Return the (X, Y) coordinate for the center point of the cell that contains the specified text.  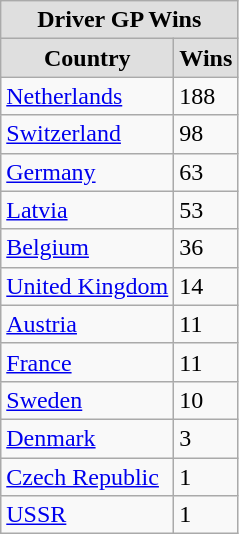
188 (206, 96)
Austria (88, 324)
Germany (88, 172)
36 (206, 248)
USSR (88, 515)
Country (88, 58)
Sweden (88, 400)
Switzerland (88, 134)
Belgium (88, 248)
98 (206, 134)
53 (206, 210)
Wins (206, 58)
France (88, 362)
Netherlands (88, 96)
63 (206, 172)
10 (206, 400)
Czech Republic (88, 477)
Denmark (88, 438)
Driver GP Wins (120, 20)
United Kingdom (88, 286)
14 (206, 286)
Latvia (88, 210)
3 (206, 438)
